Extract the (x, y) coordinate from the center of the cell holding the provided text.  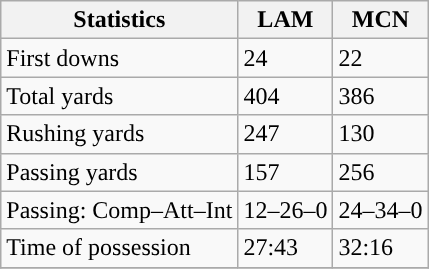
MCN (380, 20)
22 (380, 58)
404 (286, 96)
Time of possession (120, 248)
157 (286, 172)
24 (286, 58)
247 (286, 134)
LAM (286, 20)
Rushing yards (120, 134)
32:16 (380, 248)
First downs (120, 58)
Statistics (120, 20)
256 (380, 172)
Total yards (120, 96)
24–34–0 (380, 210)
130 (380, 134)
Passing yards (120, 172)
12–26–0 (286, 210)
27:43 (286, 248)
386 (380, 96)
Passing: Comp–Att–Int (120, 210)
